Pinpoint the cell where the given text exists, returning its (X, Y) midpoint coordinate. 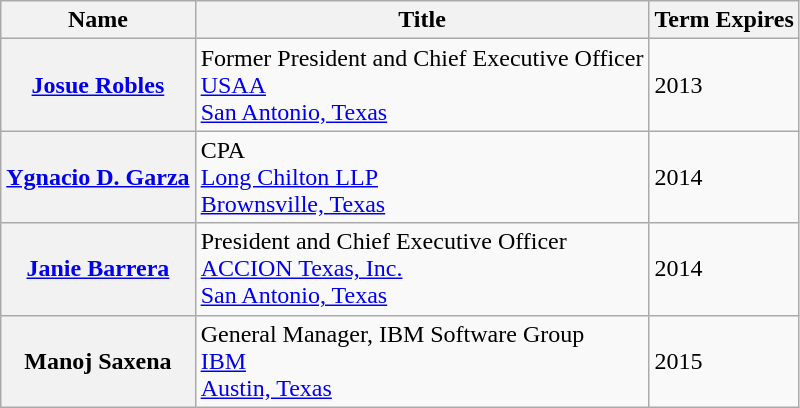
Manoj Saxena (98, 361)
General Manager, IBM Software GroupIBMAustin, Texas (422, 361)
Janie Barrera (98, 269)
Term Expires (724, 20)
Former President and Chief Executive OfficerUSAASan Antonio, Texas (422, 85)
2013 (724, 85)
Ygnacio D. Garza (98, 177)
CPALong Chilton LLPBrownsville, Texas (422, 177)
President and Chief Executive OfficerACCION Texas, Inc.San Antonio, Texas (422, 269)
2015 (724, 361)
Name (98, 20)
Title (422, 20)
Josue Robles (98, 85)
